Search for the cell housing the specified text and yield its (x, y) center coordinate. 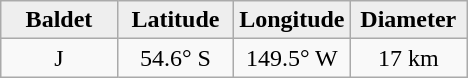
Diameter (408, 20)
Latitude (175, 20)
Longitude (292, 20)
J (59, 58)
17 km (408, 58)
Baldet (59, 20)
149.5° W (292, 58)
54.6° S (175, 58)
